Determine the (x, y) coordinate at the center of the cell enclosing the given text.  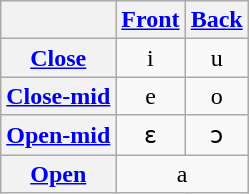
Close-mid (58, 96)
i (150, 58)
Close (58, 58)
Back (216, 20)
a (182, 173)
o (216, 96)
Open (58, 173)
e (150, 96)
Open-mid (58, 135)
Front (150, 20)
u (216, 58)
ɔ (216, 135)
ɛ (150, 135)
